Output the (x, y) coordinate of the center of the cell containing the given text.  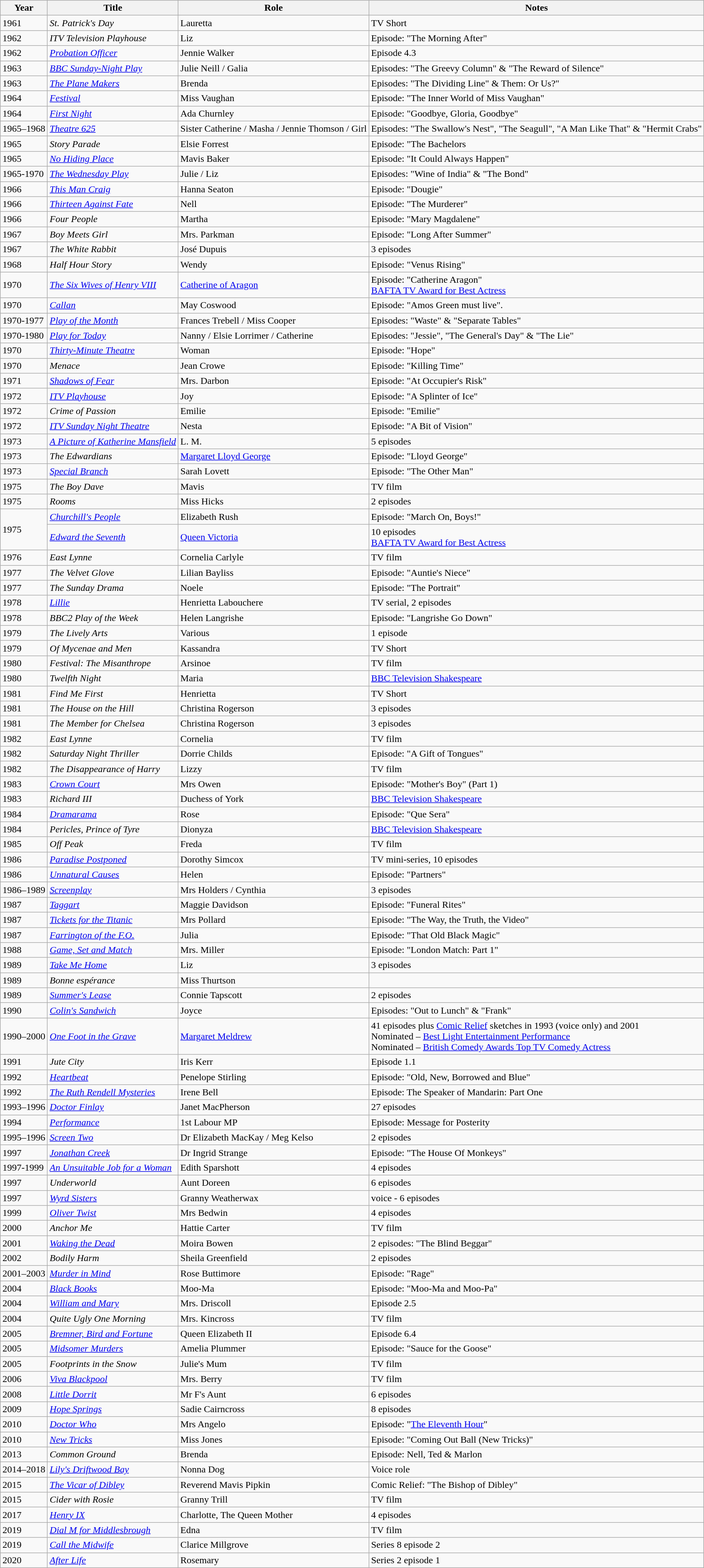
Episodes: "Out to Lunch" & "Frank" (537, 1010)
Doctor Finlay (113, 1107)
Edna (274, 1530)
Rose (274, 814)
Theatre 625 (113, 128)
1968 (24, 265)
Nesta (274, 426)
Half Hour Story (113, 265)
Edith Sparshott (274, 1167)
Performance (113, 1122)
Episode: "Mary Magdalene" (537, 219)
The Plane Makers (113, 83)
Game, Set and Match (113, 950)
Episode: "Funeral Rites" (537, 905)
1976 (24, 558)
Episode: "The House Of Monkeys" (537, 1152)
Episode: Nell, Ted & Marlon (537, 1455)
Mrs Holders / Cynthia (274, 889)
Episode: "Sauce for the Goose" (537, 1349)
2 episodes: "The Blind Beggar" (537, 1243)
Mrs Bedwin (274, 1213)
Edward the Seventh (113, 537)
William and Mary (113, 1303)
Episode: "Venus Rising" (537, 265)
Bonne espérance (113, 980)
TV mini-series, 10 episodes (537, 859)
Episode: "Hope" (537, 351)
Wyrd Sisters (113, 1198)
Charlotte, The Queen Mother (274, 1515)
Miss Vaughan (274, 98)
Episode: "Old, New, Borrowed and Blue" (537, 1077)
Mrs. Miller (274, 950)
Viva Blackpool (113, 1379)
Footprints in the Snow (113, 1364)
Thirteen Against Fate (113, 204)
St. Patrick's Day (113, 23)
Episode: "Dougie" (537, 189)
Episode: "It Could Always Happen" (537, 159)
Episode 6.4 (537, 1334)
Wendy (274, 265)
José Dupuis (274, 249)
Julie's Mum (274, 1364)
Mavis Baker (274, 159)
1986–1989 (24, 889)
Janet MacPherson (274, 1107)
Jute City (113, 1062)
Hope Springs (113, 1409)
Margaret Lloyd George (274, 456)
Mrs Angelo (274, 1424)
Role (274, 8)
Paradise Postponed (113, 859)
Jean Crowe (274, 366)
Episodes: "Jessie", "The General's Day" & "The Lie" (537, 335)
Episode: The Speaker of Mandarin: Part One (537, 1092)
No Hiding Place (113, 159)
Dr Elizabeth MacKay / Meg Kelso (274, 1137)
Elsie Forrest (274, 144)
Woman (274, 351)
Episode: "Amos Green must live". (537, 305)
Episode: "A Gift of Tongues" (537, 754)
Rooms (113, 502)
1 episode (537, 633)
Lillie (113, 603)
Year (24, 8)
Episode: "Lloyd George" (537, 456)
Mr F's Aunt (274, 1394)
Episode: "Catherine Aragon"BAFTA TV Award for Best Actress (537, 285)
Episode: "Partners" (537, 874)
2014–2018 (24, 1470)
Quite Ugly One Morning (113, 1319)
Episodes: "The Dividing Line" & Them: Or Us?" (537, 83)
Rosemary (274, 1560)
Voice role (537, 1470)
An Unsuitable Job for a Woman (113, 1167)
Farrington of the F.O. (113, 935)
Taggart (113, 905)
Jennie Walker (274, 53)
Dramarama (113, 814)
1st Labour MP (274, 1122)
2017 (24, 1515)
Shadows of Fear (113, 381)
Anchor Me (113, 1228)
Find Me First (113, 694)
Sarah Lovett (274, 472)
Dorrie Childs (274, 754)
Lizzy (274, 769)
ITV Playhouse (113, 396)
Amelia Plummer (274, 1349)
2001 (24, 1243)
Heartbeat (113, 1077)
Series 2 episode 1 (537, 1560)
BBC Sunday-Night Play (113, 68)
Oliver Twist (113, 1213)
Julie / Liz (274, 174)
Martha (274, 219)
Mrs. Berry (274, 1379)
Henry IX (113, 1515)
Richard III (113, 799)
2006 (24, 1379)
5 episodes (537, 441)
Sadie Cairncross (274, 1409)
10 episodesBAFTA TV Award for Best Actress (537, 537)
Episode: "The Way, the Truth, the Video" (537, 920)
Clarice Millgrove (274, 1545)
Comic Relief: "The Bishop of Dibley" (537, 1485)
Colin's Sandwich (113, 1010)
Episode: "Killing Time" (537, 366)
2008 (24, 1394)
Episode: "Emilie" (537, 411)
1994 (24, 1122)
Unnatural Causes (113, 874)
Henrietta (274, 694)
ITV Sunday Night Theatre (113, 426)
Episode: "Que Sera" (537, 814)
Lilian Bayliss (274, 573)
Episode: "A Splinter of Ice" (537, 396)
TV serial, 2 episodes (537, 603)
1990–2000 (24, 1036)
Julia (274, 935)
Crown Court (113, 784)
Miss Hicks (274, 502)
Ada Churnley (274, 113)
Little Dorrit (113, 1394)
Nanny / Elsie Lorrimer / Catherine (274, 335)
Moira Bowen (274, 1243)
Hattie Carter (274, 1228)
Jonathan Creek (113, 1152)
Play for Today (113, 335)
Screen Two (113, 1137)
Title (113, 8)
Crime of Passion (113, 411)
Helen (274, 874)
Episode: "That Old Black Magic" (537, 935)
Miss Thurtson (274, 980)
The House on the Hill (113, 709)
Episode 4.3 (537, 53)
The White Rabbit (113, 249)
1965-1970 (24, 174)
Noele (274, 588)
Of Mycenae and Men (113, 648)
Take Me Home (113, 965)
Thirty-Minute Theatre (113, 351)
Episode: "Coming Out Ball (New Tricks)" (537, 1439)
Mrs Owen (274, 784)
Mrs. Driscoll (274, 1303)
Queen Victoria (274, 537)
Episode: "The Morning After" (537, 38)
2001–2003 (24, 1273)
1999 (24, 1213)
Iris Kerr (274, 1062)
Mrs. Kincross (274, 1319)
Episode: Message for Posterity (537, 1122)
1965–1968 (24, 128)
Episodes: "The Swallow's Nest", "The Seagull", "A Man Like That" & "Hermit Crabs" (537, 128)
Moo-Ma (274, 1288)
One Foot in the Grave (113, 1036)
Episode: "March On, Boys!" (537, 517)
Festival (113, 98)
The Six Wives of Henry VIII (113, 285)
2013 (24, 1455)
A Picture of Katherine Mansfield (113, 441)
Henrietta Labouchere (274, 603)
After Life (113, 1560)
Granny Weatherwax (274, 1198)
Maggie Davidson (274, 905)
Dial M for Middlesbrough (113, 1530)
Dr Ingrid Strange (274, 1152)
Play of the Month (113, 320)
Dorothy Simcox (274, 859)
BBC2 Play of the Week (113, 618)
Underworld (113, 1183)
Episode: "Moo-Ma and Moo-Pa" (537, 1288)
Episode: "At Occupier's Risk" (537, 381)
Episode: "Rage" (537, 1273)
The Boy Dave (113, 487)
First Night (113, 113)
Episodes: "Wine of India" & "The Bond" (537, 174)
Churchill's People (113, 517)
Saturday Night Thriller (113, 754)
Granny Trill (274, 1500)
2000 (24, 1228)
Screenplay (113, 889)
Episode: "Long After Summer" (537, 234)
Bremner, Bird and Fortune (113, 1334)
Nell (274, 204)
Arsinoe (274, 663)
Catherine of Aragon (274, 285)
Episode: "The Bachelors (537, 144)
Common Ground (113, 1455)
2009 (24, 1409)
Doctor Who (113, 1424)
Episodes: "The Greevy Column" & "The Reward of Silence" (537, 68)
Cornelia (274, 739)
Pericles, Prince of Tyre (113, 829)
The Lively Arts (113, 633)
1997-1999 (24, 1167)
Episodes: "Waste" & "Separate Tables" (537, 320)
1985 (24, 844)
Maria (274, 678)
Rose Buttimore (274, 1273)
Queen Elizabeth II (274, 1334)
Mrs. Darbon (274, 381)
Callan (113, 305)
Murder in Mind (113, 1273)
The Edwardians (113, 456)
Boy Meets Girl (113, 234)
Tickets for the Titanic (113, 920)
L. M. (274, 441)
1961 (24, 23)
2020 (24, 1560)
Freda (274, 844)
Mrs. Parkman (274, 234)
Episode 2.5 (537, 1303)
Margaret Meldrew (274, 1036)
Emilie (274, 411)
Penelope Stirling (274, 1077)
Lauretta (274, 23)
Menace (113, 366)
Four People (113, 219)
Miss Jones (274, 1439)
Cornelia Carlyle (274, 558)
Twelfth Night (113, 678)
The Disappearance of Harry (113, 769)
Various (274, 633)
Episode: "London Match: Part 1" (537, 950)
1995–1996 (24, 1137)
27 episodes (537, 1107)
Duchess of York (274, 799)
Bodily Harm (113, 1258)
Summer's Lease (113, 995)
May Coswood (274, 305)
1970-1977 (24, 320)
Mrs Pollard (274, 920)
8 episodes (537, 1409)
Probation Officer (113, 53)
The Wednesday Play (113, 174)
Story Parade (113, 144)
Black Books (113, 1288)
The Ruth Rendell Mysteries (113, 1092)
Reverend Mavis Pipkin (274, 1485)
Dionyza (274, 829)
Aunt Doreen (274, 1183)
1988 (24, 950)
Episode: "The Portrait" (537, 588)
Cider with Rosie (113, 1500)
The Member for Chelsea (113, 724)
1971 (24, 381)
The Sunday Drama (113, 588)
voice - 6 episodes (537, 1198)
1970-1980 (24, 335)
Midsomer Murders (113, 1349)
Julie Neill / Galia (274, 68)
Helen Langrishe (274, 618)
Notes (537, 8)
Elizabeth Rush (274, 517)
1991 (24, 1062)
Episode: "Langrishe Go Down" (537, 618)
Episode: "Auntie's Niece" (537, 573)
ITV Television Playhouse (113, 38)
Nonna Dog (274, 1470)
Joy (274, 396)
Frances Trebell / Miss Cooper (274, 320)
Kassandra (274, 648)
Connie Tapscott (274, 995)
Hanna Seaton (274, 189)
Joyce (274, 1010)
Lily's Driftwood Bay (113, 1470)
Episode: "The Murderer" (537, 204)
Episode: "The Eleventh Hour" (537, 1424)
Mavis (274, 487)
1990 (24, 1010)
Series 8 episode 2 (537, 1545)
Call the Midwife (113, 1545)
Special Branch (113, 472)
Sheila Greenfield (274, 1258)
Waking the Dead (113, 1243)
The Vicar of Dibley (113, 1485)
Episode: "Goodbye, Gloria, Goodbye" (537, 113)
2002 (24, 1258)
Episode: "The Inner World of Miss Vaughan" (537, 98)
This Man Craig (113, 189)
Episode: "Mother's Boy" (Part 1) (537, 784)
Episode 1.1 (537, 1062)
Episode: "The Other Man" (537, 472)
Off Peak (113, 844)
Irene Bell (274, 1092)
1993–1996 (24, 1107)
Festival: The Misanthrope (113, 663)
New Tricks (113, 1439)
Episode: "A Bit of Vision" (537, 426)
Sister Catherine / Masha / Jennie Thomson / Girl (274, 128)
The Velvet Glove (113, 573)
